Find where the given text appears and provide that cell's center as [X, Y] coordinate. 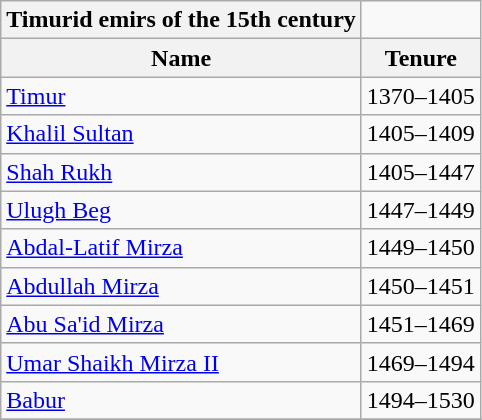
1469–1494 [420, 362]
Timur [182, 96]
1451–1469 [420, 324]
1370–1405 [420, 96]
Timurid emirs of the 15th century [182, 20]
Shah Rukh [182, 172]
1405–1409 [420, 134]
Babur [182, 400]
1494–1530 [420, 400]
Name [182, 58]
1450–1451 [420, 286]
Umar Shaikh Mirza II [182, 362]
Abdal-Latif Mirza [182, 248]
Khalil Sultan [182, 134]
1447–1449 [420, 210]
Tenure [420, 58]
Abdullah Mirza [182, 286]
1449–1450 [420, 248]
Ulugh Beg [182, 210]
Abu Sa'id Mirza [182, 324]
1405–1447 [420, 172]
